Pinpoint the cell where the given text exists, returning its [x, y] midpoint coordinate. 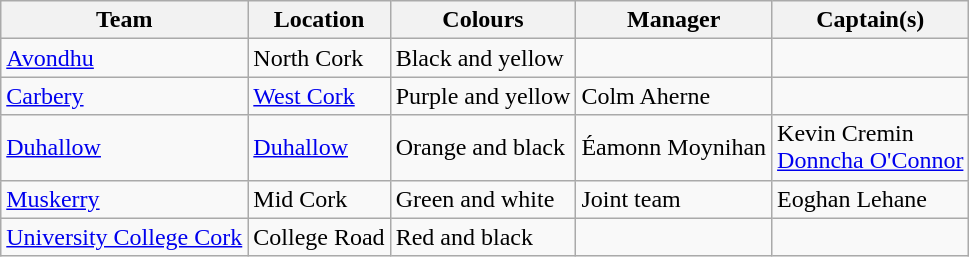
Orange and black [483, 148]
Kevin CreminDonncha O'Connor [870, 148]
Captain(s) [870, 20]
West Cork [319, 96]
Avondhu [124, 58]
University College Cork [124, 237]
Black and yellow [483, 58]
Manager [674, 20]
College Road [319, 237]
North Cork [319, 58]
Muskerry [124, 199]
Team [124, 20]
Location [319, 20]
Carbery [124, 96]
Purple and yellow [483, 96]
Green and white [483, 199]
Mid Cork [319, 199]
Colours [483, 20]
Éamonn Moynihan [674, 148]
Red and black [483, 237]
Joint team [674, 199]
Eoghan Lehane [870, 199]
Colm Aherne [674, 96]
